Find where the given text appears and provide that cell's center as [X, Y] coordinate. 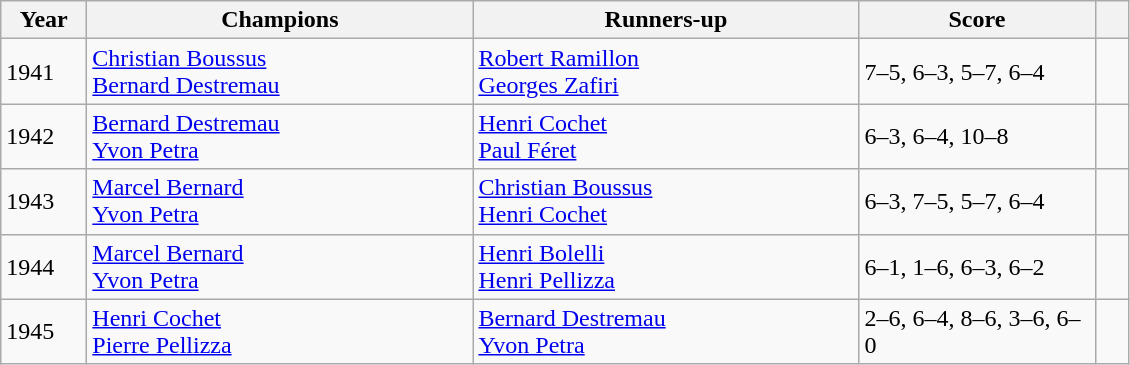
Henri Cochet Pierre Pellizza [280, 332]
Henri Bolelli Henri Pellizza [666, 266]
7–5, 6–3, 5–7, 6–4 [977, 72]
Christian Boussus Bernard Destremau [280, 72]
1942 [44, 136]
1941 [44, 72]
1944 [44, 266]
Henri Cochet Paul Féret [666, 136]
1943 [44, 202]
2–6, 6–4, 8–6, 3–6, 6–0 [977, 332]
6–1, 1–6, 6–3, 6–2 [977, 266]
Year [44, 20]
Runners-up [666, 20]
Christian Boussus Henri Cochet [666, 202]
Robert Ramillon Georges Zafiri [666, 72]
1945 [44, 332]
Champions [280, 20]
Score [977, 20]
6–3, 7–5, 5–7, 6–4 [977, 202]
6–3, 6–4, 10–8 [977, 136]
